Locate the cell with the specified text and output its (X, Y) center coordinate. 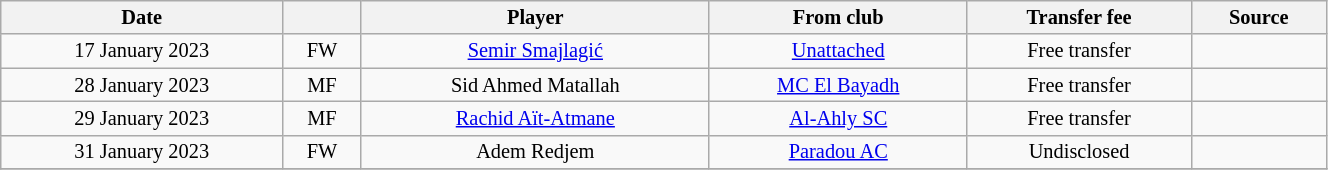
Paradou AC (838, 152)
Rachid Aït-Atmane (535, 118)
28 January 2023 (142, 85)
Transfer fee (1079, 17)
Semir Smajlagić (535, 51)
Adem Redjem (535, 152)
17 January 2023 (142, 51)
Al-Ahly SC (838, 118)
Unattached (838, 51)
Undisclosed (1079, 152)
29 January 2023 (142, 118)
Player (535, 17)
Date (142, 17)
From club (838, 17)
MC El Bayadh (838, 85)
Source (1258, 17)
31 January 2023 (142, 152)
Sid Ahmed Matallah (535, 85)
